Return (X, Y) of the center of cell containing provided text 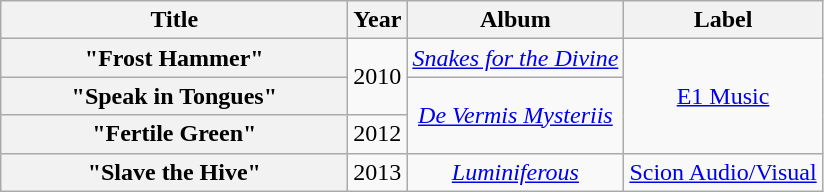
Album (516, 20)
Title (174, 20)
Year (378, 20)
"Slave the Hive" (174, 172)
2012 (378, 134)
2013 (378, 172)
De Vermis Mysteriis (516, 115)
Scion Audio/Visual (723, 172)
Label (723, 20)
Luminiferous (516, 172)
2010 (378, 77)
E1 Music (723, 96)
"Speak in Tongues" (174, 96)
"Frost Hammer" (174, 58)
Snakes for the Divine (516, 58)
"Fertile Green" (174, 134)
